Extract the (X, Y) coordinate from the center of the cell holding the provided text.  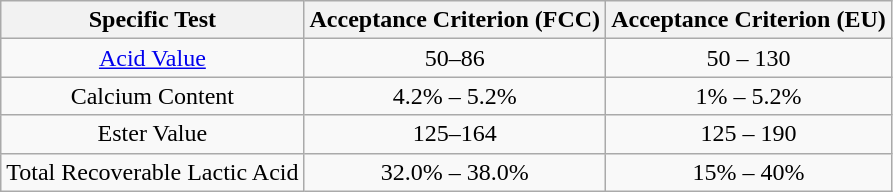
4.2% – 5.2% (455, 96)
Specific Test (152, 20)
Calcium Content (152, 96)
Acid Value (152, 58)
Acceptance Criterion (FCC) (455, 20)
125 – 190 (749, 134)
15% – 40% (749, 172)
32.0% – 38.0% (455, 172)
50 – 130 (749, 58)
1% – 5.2% (749, 96)
Ester Value (152, 134)
125–164 (455, 134)
Acceptance Criterion (EU) (749, 20)
50–86 (455, 58)
Total Recoverable Lactic Acid (152, 172)
